From the cell containing the given text, extract its center point as (x, y) coordinate. 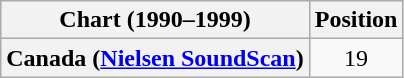
19 (356, 58)
Chart (1990–1999) (155, 20)
Canada (Nielsen SoundScan) (155, 58)
Position (356, 20)
